Scan for the cell matching the given text and deliver its (x, y) coordinate at center. 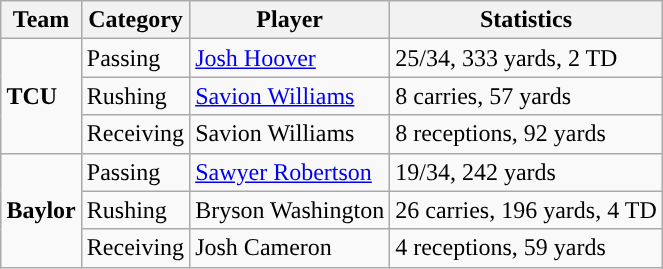
19/34, 242 yards (526, 172)
8 receptions, 92 yards (526, 134)
Baylor (41, 210)
Josh Hoover (290, 58)
Team (41, 20)
26 carries, 196 yards, 4 TD (526, 210)
Category (135, 20)
Player (290, 20)
25/34, 333 yards, 2 TD (526, 58)
Sawyer Robertson (290, 172)
4 receptions, 59 yards (526, 248)
Bryson Washington (290, 210)
Josh Cameron (290, 248)
8 carries, 57 yards (526, 96)
TCU (41, 96)
Statistics (526, 20)
